Provide the [x, y] coordinate of the cell's center where the given text is located.  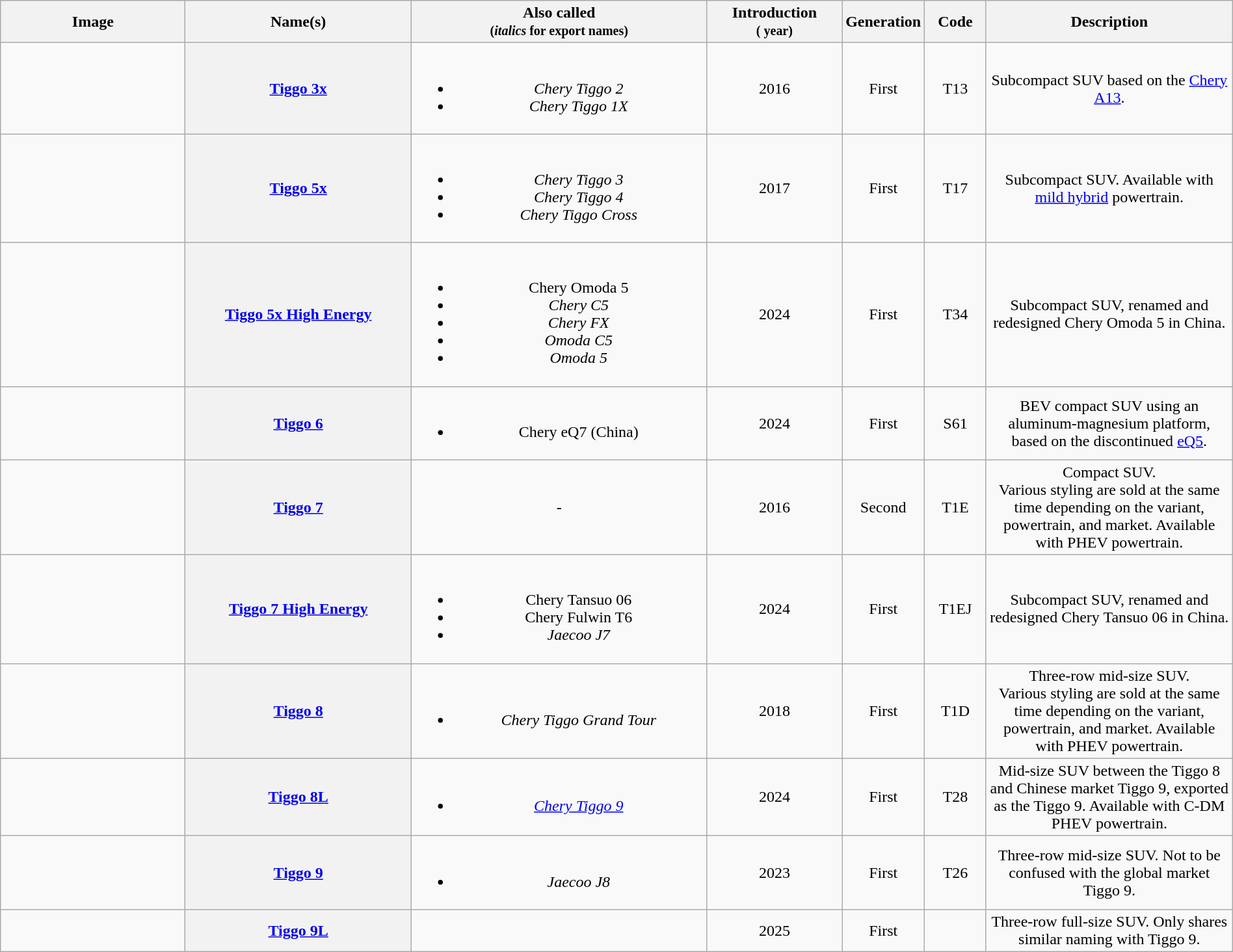
Tiggo 5x [298, 189]
- [559, 507]
2017 [775, 189]
Tiggo 9L [298, 930]
BEV compact SUV using an aluminum-magnesium platform, based on the discontinued eQ5. [1109, 423]
Tiggo 8 [298, 711]
Generation [883, 22]
Chery eQ7 (China) [559, 423]
Subcompact SUV. Available with mild hybrid powertrain. [1109, 189]
Compact SUV.Various styling are sold at the same time depending on the variant, powertrain, and market. Available with PHEV powertrain. [1109, 507]
Also called(italics for export names) [559, 22]
Subcompact SUV, renamed and redesigned Chery Omoda 5 in China. [1109, 315]
Three-row mid-size SUV. Not to be confused with the global market Tiggo 9. [1109, 873]
Mid-size SUV between the Tiggo 8 and Chinese market Tiggo 9, exported as the Tiggo 9. Available with C-DM PHEV powertrain. [1109, 797]
Tiggo 8L [298, 797]
Chery Tiggo 3Chery Tiggo 4Chery Tiggo Cross [559, 189]
Jaecoo J8 [559, 873]
Tiggo 9 [298, 873]
Chery Tiggo Grand Tour [559, 711]
Second [883, 507]
Tiggo 5x High Energy [298, 315]
2023 [775, 873]
Three-row full-size SUV. Only shares similar naming with Tiggo 9. [1109, 930]
Subcompact SUV, renamed and redesigned Chery Tansuo 06 in China. [1109, 609]
T26 [956, 873]
T1E [956, 507]
S61 [956, 423]
Tiggo 6 [298, 423]
Three-row mid-size SUV.Various styling are sold at the same time depending on the variant, powertrain, and market. Available with PHEV powertrain. [1109, 711]
Chery Tansuo 06Chery Fulwin T6Jaecoo J7 [559, 609]
Name(s) [298, 22]
Chery Omoda 5Chery C5Chery FXOmoda C5Omoda 5 [559, 315]
T13 [956, 88]
T17 [956, 189]
T1EJ [956, 609]
T1D [956, 711]
Tiggo 7 High Energy [298, 609]
Subcompact SUV based on the Chery A13. [1109, 88]
Chery Tiggo 2Chery Tiggo 1X [559, 88]
Code [956, 22]
Tiggo 3x [298, 88]
T28 [956, 797]
2025 [775, 930]
Chery Tiggo 9 [559, 797]
Introduction( year) [775, 22]
Image [93, 22]
Description [1109, 22]
Tiggo 7 [298, 507]
T34 [956, 315]
2018 [775, 711]
